Determine the [X, Y] coordinate at the center of the cell enclosing the given text.  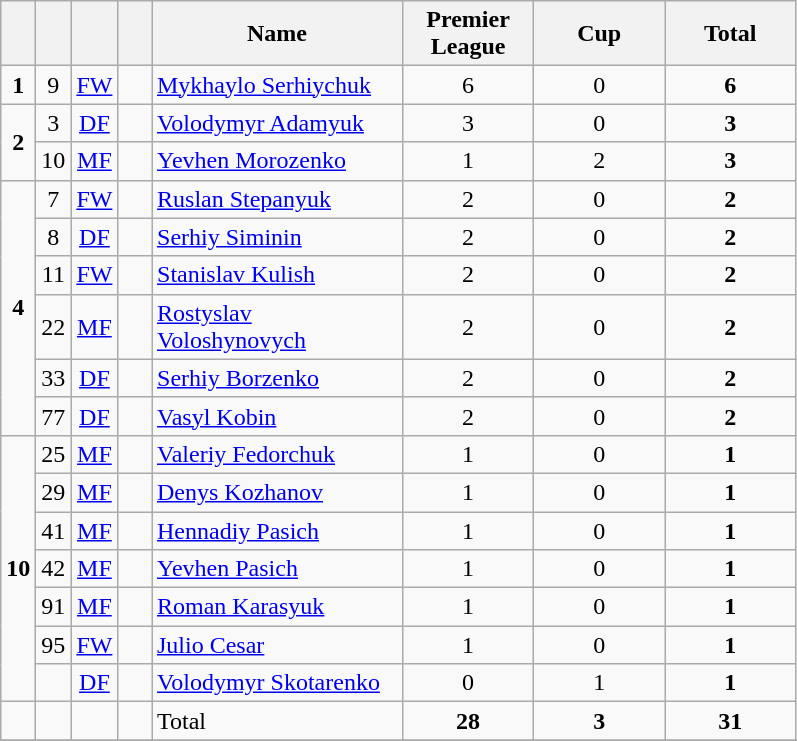
Serhiy Siminin [278, 237]
31 [730, 721]
Yevhen Morozenko [278, 161]
42 [54, 569]
Julio Cesar [278, 645]
Premier League [468, 34]
Rostyslav Voloshynovych [278, 326]
Serhiy Borzenko [278, 378]
11 [54, 275]
29 [54, 492]
4 [18, 308]
7 [54, 199]
Valeriy Fedorchuk [278, 454]
9 [54, 85]
Yevhen Pasich [278, 569]
Stanislav Kulish [278, 275]
Roman Karasyuk [278, 607]
22 [54, 326]
Ruslan Stepanyuk [278, 199]
77 [54, 416]
91 [54, 607]
Hennadiy Pasich [278, 531]
25 [54, 454]
Cup [600, 34]
Mykhaylo Serhiychuk [278, 85]
Vasyl Kobin [278, 416]
33 [54, 378]
Volodymyr Skotarenko [278, 683]
Denys Kozhanov [278, 492]
28 [468, 721]
Name [278, 34]
41 [54, 531]
Volodymyr Adamyuk [278, 123]
8 [54, 237]
95 [54, 645]
